Determine the [X, Y] coordinate at the center of the cell enclosing the given text.  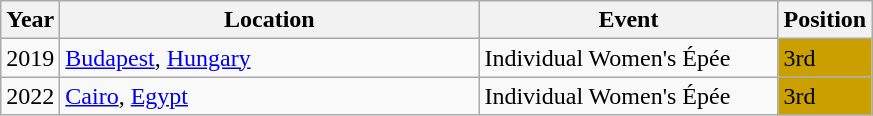
Year [30, 20]
Event [628, 20]
Location [270, 20]
2019 [30, 58]
Budapest, Hungary [270, 58]
Cairo, Egypt [270, 96]
Position [825, 20]
2022 [30, 96]
